For the text-containing cell, return its midpoint in [x, y] coordinate format. 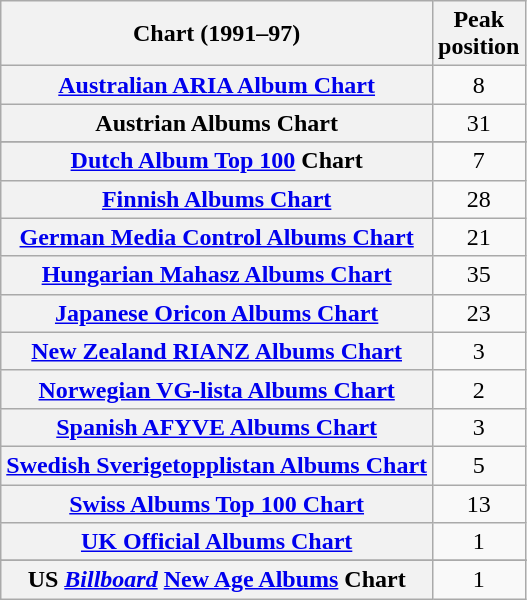
8 [479, 85]
Austrian Albums Chart [217, 123]
7 [479, 161]
Australian ARIA Album Chart [217, 85]
US Billboard New Age Albums Chart [217, 580]
2 [479, 389]
Spanish AFYVE Albums Chart [217, 427]
23 [479, 313]
Peakposition [479, 34]
Chart (1991–97) [217, 34]
New Zealand RIANZ Albums Chart [217, 351]
German Media Control Albums Chart [217, 237]
Japanese Oricon Albums Chart [217, 313]
21 [479, 237]
UK Official Albums Chart [217, 542]
Dutch Album Top 100 Chart [217, 161]
Swiss Albums Top 100 Chart [217, 503]
35 [479, 275]
Norwegian VG-lista Albums Chart [217, 389]
Swedish Sverigetopplistan Albums Chart [217, 465]
Finnish Albums Chart [217, 199]
Hungarian Mahasz Albums Chart [217, 275]
28 [479, 199]
13 [479, 503]
31 [479, 123]
5 [479, 465]
